Provide the (X, Y) coordinate of the cell's center where the given text is located.  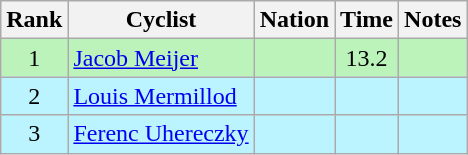
Ferenc Uhereczky (161, 134)
3 (34, 134)
1 (34, 58)
Notes (433, 20)
Rank (34, 20)
Cyclist (161, 20)
13.2 (367, 58)
2 (34, 96)
Time (367, 20)
Nation (294, 20)
Louis Mermillod (161, 96)
Jacob Meijer (161, 58)
